Scan for the cell matching the given text and deliver its (X, Y) coordinate at center. 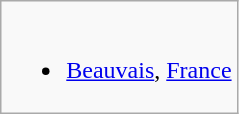
Beauvais, France (119, 58)
